Capture the cell that displays the provided text and extract its (X, Y) central coordinate. 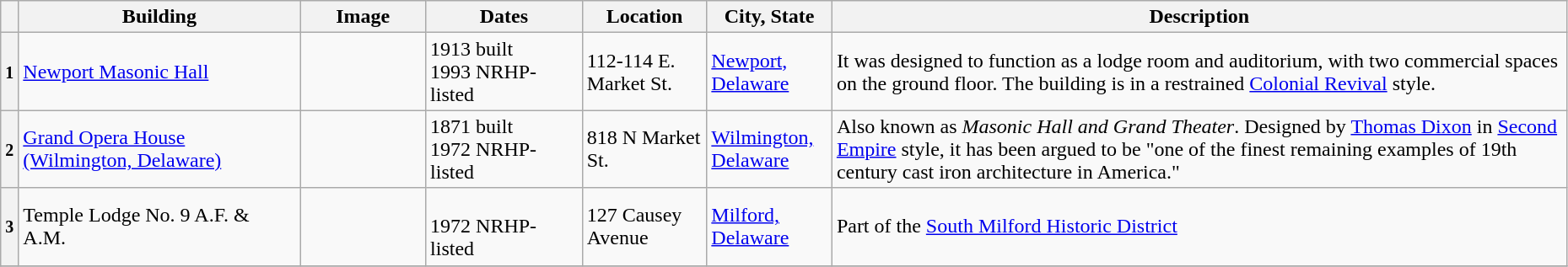
Milford, Delaware (769, 227)
Building (159, 17)
City, State (769, 17)
Newport, Delaware (769, 72)
Dates (504, 17)
Grand Opera House (Wilmington, Delaware) (159, 149)
112-114 E. Market St. (644, 72)
Location (644, 17)
Newport Masonic Hall (159, 72)
2 (10, 149)
1913 built1993 NRHP-listed (504, 72)
Part of the South Milford Historic District (1199, 227)
1 (10, 72)
Description (1199, 17)
1972 NRHP-listed (504, 227)
Image (363, 17)
Temple Lodge No. 9 A.F. & A.M. (159, 227)
1871 built1972 NRHP-listed (504, 149)
Wilmington, Delaware (769, 149)
3 (10, 227)
818 N Market St. (644, 149)
127 Causey Avenue (644, 227)
